For the text-containing cell, return its midpoint in (X, Y) coordinate format. 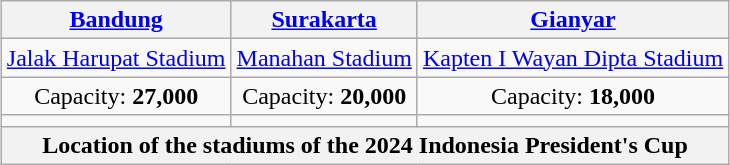
Gianyar (572, 20)
Bandung (116, 20)
Surakarta (324, 20)
Manahan Stadium (324, 58)
Capacity: 20,000 (324, 96)
Kapten I Wayan Dipta Stadium (572, 58)
Capacity: 27,000 (116, 96)
Location of the stadiums of the 2024 Indonesia President's Cup (364, 145)
Capacity: 18,000 (572, 96)
Jalak Harupat Stadium (116, 58)
